Detect which cell encompasses the target text, then output its [X, Y] center coordinate. 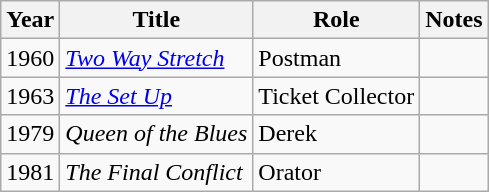
Orator [336, 172]
Ticket Collector [336, 96]
Notes [454, 20]
Two Way Stretch [156, 58]
Title [156, 20]
1979 [30, 134]
1963 [30, 96]
1960 [30, 58]
Derek [336, 134]
The Set Up [156, 96]
Role [336, 20]
Postman [336, 58]
1981 [30, 172]
Queen of the Blues [156, 134]
The Final Conflict [156, 172]
Year [30, 20]
